Extract the [x, y] coordinate from the center of the cell holding the provided text.  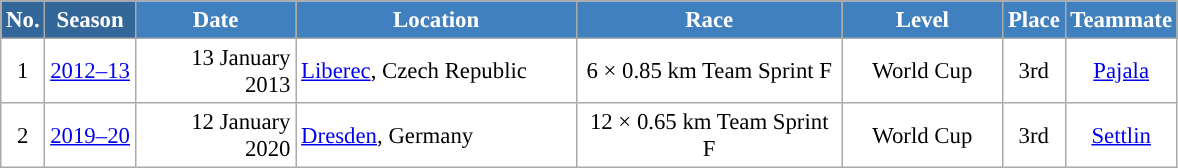
Race [709, 20]
Level [922, 20]
Liberec, Czech Republic [436, 72]
1 [23, 72]
6 × 0.85 km Team Sprint F [709, 72]
2019–20 [90, 136]
Pajala [1121, 72]
2012–13 [90, 72]
Date [216, 20]
No. [23, 20]
2 [23, 136]
13 January 2013 [216, 72]
Dresden, Germany [436, 136]
Season [90, 20]
Settlin [1121, 136]
12 × 0.65 km Team Sprint F [709, 136]
Location [436, 20]
12 January 2020 [216, 136]
Teammate [1121, 20]
Place [1034, 20]
